Pinpoint the cell where the given text exists, returning its (X, Y) midpoint coordinate. 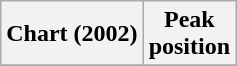
Peakposition (189, 34)
Chart (2002) (72, 34)
